Provide the [X, Y] coordinate of the cell's center where the given text is located.  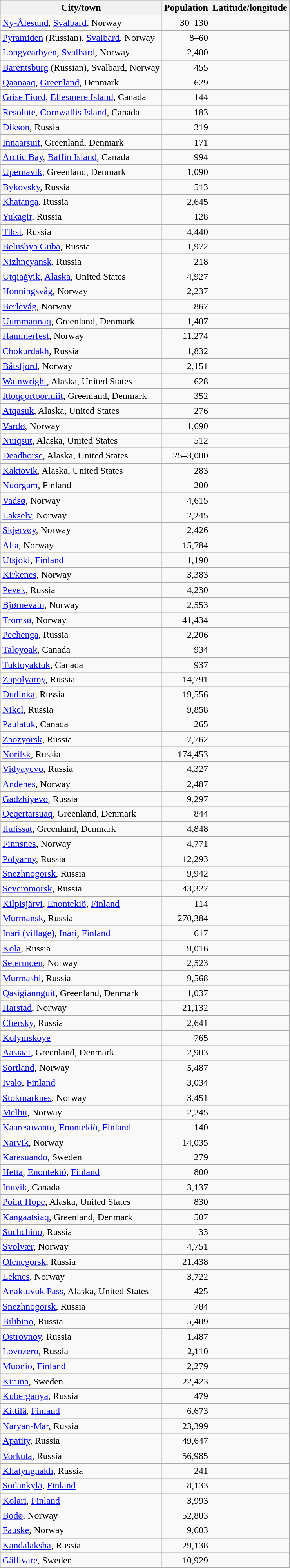
2,237 [186, 291]
19,556 [186, 695]
Innaarsuit, Greenland, Denmark [82, 142]
Harstad, Norway [82, 1008]
Taloyoak, Canada [82, 649]
241 [186, 1471]
Bodø, Norway [82, 1515]
4,615 [186, 500]
276 [186, 411]
128 [186, 217]
Nikel, Russia [82, 709]
2,641 [186, 1023]
Kaaresuvanto, Enontekiö, Finland [82, 1127]
52,803 [186, 1515]
Arctic Bay, Baffin Island, Canada [82, 157]
2,523 [186, 963]
Kittilä, Finland [82, 1411]
Kola, Russia [82, 948]
Nizhneyansk, Russia [82, 262]
22,423 [186, 1381]
513 [186, 187]
455 [186, 67]
Murmashi, Russia [82, 978]
934 [186, 649]
Kirkenes, Norway [82, 575]
Naryan-Mar, Russia [82, 1426]
1,090 [186, 172]
8–60 [186, 38]
Olenegorsk, Russia [82, 1262]
Tiksi, Russia [82, 232]
2,645 [186, 202]
Karesuando, Sweden [82, 1157]
Suchchino, Russia [82, 1232]
Melbu, Norway [82, 1112]
Atqasuk, Alaska, United States [82, 411]
4,230 [186, 590]
3,451 [186, 1097]
Khatanga, Russia [82, 202]
425 [186, 1292]
140 [186, 1127]
Apatity, Russia [82, 1441]
43,327 [186, 888]
Zaozyorsk, Russia [82, 739]
844 [186, 814]
3,137 [186, 1187]
9,942 [186, 873]
200 [186, 486]
5,409 [186, 1321]
2,553 [186, 605]
9,603 [186, 1530]
14,791 [186, 680]
29,138 [186, 1545]
Point Hope, Alaska, United States [82, 1202]
1,407 [186, 321]
2,110 [186, 1351]
3,993 [186, 1501]
994 [186, 157]
Ittoqqortoormiit, Greenland, Denmark [82, 396]
1,972 [186, 247]
Utqiaġvik, Alaska, United States [82, 276]
Uummannaq, Greenland, Denmark [82, 321]
1,487 [186, 1336]
Kuberganya, Russia [82, 1396]
5,487 [186, 1068]
Svolvær, Norway [82, 1247]
Honningsvåg, Norway [82, 291]
Population [186, 8]
Resolute, Cornwallis Island, Canada [82, 112]
Bykovsky, Russia [82, 187]
41,434 [186, 620]
Ny-Ålesund, Svalbard, Norway [82, 23]
617 [186, 933]
Zapolyarny, Russia [82, 680]
Ilulissat, Greenland, Denmark [82, 829]
265 [186, 724]
6,673 [186, 1411]
Hetta, Enontekiö, Finland [82, 1172]
283 [186, 471]
2,279 [186, 1366]
Stokmarknes, Norway [82, 1097]
15,784 [186, 545]
2,487 [186, 784]
479 [186, 1396]
4,848 [186, 829]
Khatyngnakh, Russia [82, 1471]
1,037 [186, 993]
Hammerfest, Norway [82, 336]
Kolari, Finland [82, 1501]
Lovozero, Russia [82, 1351]
765 [186, 1038]
Narvik, Norway [82, 1142]
3,034 [186, 1082]
Norilsk, Russia [82, 754]
9,016 [186, 948]
Barentsburg (Russian), Svalbard, Norway [82, 67]
Finnsnes, Norway [82, 844]
937 [186, 665]
Chersky, Russia [82, 1023]
21,132 [186, 1008]
Kiruna, Sweden [82, 1381]
270,384 [186, 919]
174,453 [186, 754]
Tromsø, Norway [82, 620]
Setermoen, Norway [82, 963]
4,440 [186, 232]
628 [186, 381]
9,568 [186, 978]
Latitude/longitude [250, 8]
Kilpisjärvi, Enontekiö, Finland [82, 903]
1,690 [186, 426]
Vardø, Norway [82, 426]
4,771 [186, 844]
2,426 [186, 530]
218 [186, 262]
Murmansk, Russia [82, 919]
Qeqertarsuaq, Greenland, Denmark [82, 814]
Inuvik, Canada [82, 1187]
2,903 [186, 1053]
21,438 [186, 1262]
Lakselv, Norway [82, 515]
Sortland, Norway [82, 1068]
25–3,000 [186, 456]
3,722 [186, 1277]
1,832 [186, 351]
800 [186, 1172]
319 [186, 127]
Bilibino, Russia [82, 1321]
Belushya Guba, Russia [82, 247]
Longyearbyen, Svalbard, Norway [82, 53]
Vidyayevo, Russia [82, 769]
33 [186, 1232]
12,293 [186, 859]
Anaktuvuk Pass, Alaska, United States [82, 1292]
Kolymskoye [82, 1038]
Qasigiannguit, Greenland, Denmark [82, 993]
Skjervøy, Norway [82, 530]
Andenes, Norway [82, 784]
Inari (village), Inari, Finland [82, 933]
Polyarny, Russia [82, 859]
City/town [82, 8]
Bjørnevatn, Norway [82, 605]
7,762 [186, 739]
Kaktovik, Alaska, United States [82, 471]
Gadzhiyevo, Russia [82, 799]
Utsjoki, Finland [82, 560]
279 [186, 1157]
Fauske, Norway [82, 1530]
183 [186, 112]
Gällivare, Sweden [82, 1560]
49,647 [186, 1441]
Yukagir, Russia [82, 217]
Sodankylä, Finland [82, 1486]
867 [186, 306]
Kangaatsiaq, Greenland, Denmark [82, 1217]
507 [186, 1217]
Deadhorse, Alaska, United States [82, 456]
4,327 [186, 769]
Tuktoyaktuk, Canada [82, 665]
Upernavik, Greenland, Denmark [82, 172]
14,035 [186, 1142]
Aasiaat, Greenland, Denmark [82, 1053]
Vorkuta, Russia [82, 1456]
23,399 [186, 1426]
512 [186, 441]
Ivalo, Finland [82, 1082]
Chokurdakh, Russia [82, 351]
10,929 [186, 1560]
Dudinka, Russia [82, 695]
784 [186, 1306]
1,190 [186, 560]
8,133 [186, 1486]
Dikson, Russia [82, 127]
30–130 [186, 23]
Båtsfjord, Norway [82, 366]
9,858 [186, 709]
144 [186, 97]
Severomorsk, Russia [82, 888]
Paulatuk, Canada [82, 724]
629 [186, 82]
Leknes, Norway [82, 1277]
Pevek, Russia [82, 590]
Berlevåg, Norway [82, 306]
114 [186, 903]
Kandalaksha, Russia [82, 1545]
Wainwright, Alaska, United States [82, 381]
171 [186, 142]
Pechenga, Russia [82, 635]
Vadsø, Norway [82, 500]
Nuorgam, Finland [82, 486]
Nuiqsut, Alaska, United States [82, 441]
11,274 [186, 336]
830 [186, 1202]
4,751 [186, 1247]
Ostrovnoy, Russia [82, 1336]
Grise Fiord, Ellesmere Island, Canada [82, 97]
Alta, Norway [82, 545]
9,297 [186, 799]
3,383 [186, 575]
352 [186, 396]
Pyramiden (Russian), Svalbard, Norway [82, 38]
Muonio, Finland [82, 1366]
2,151 [186, 366]
4,927 [186, 276]
2,206 [186, 635]
56,985 [186, 1456]
Qaanaaq, Greenland, Denmark [82, 82]
2,400 [186, 53]
